Return the [x, y] coordinate for the center point of the cell that contains the specified text.  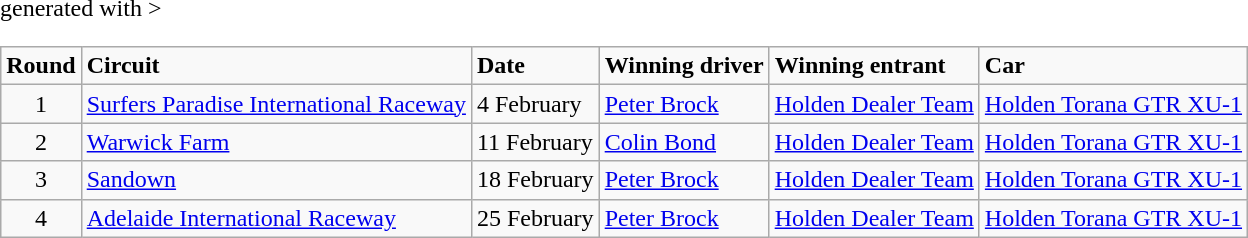
Winning driver [684, 66]
Car [1113, 66]
18 February [535, 180]
Colin Bond [684, 142]
1 [41, 104]
Warwick Farm [276, 142]
25 February [535, 218]
Surfers Paradise International Raceway [276, 104]
4 February [535, 104]
Adelaide International Raceway [276, 218]
Circuit [276, 66]
Winning entrant [874, 66]
Date [535, 66]
4 [41, 218]
Sandown [276, 180]
Round [41, 66]
3 [41, 180]
11 February [535, 142]
2 [41, 142]
